Extract the [x, y] coordinate from the center of the cell holding the provided text.  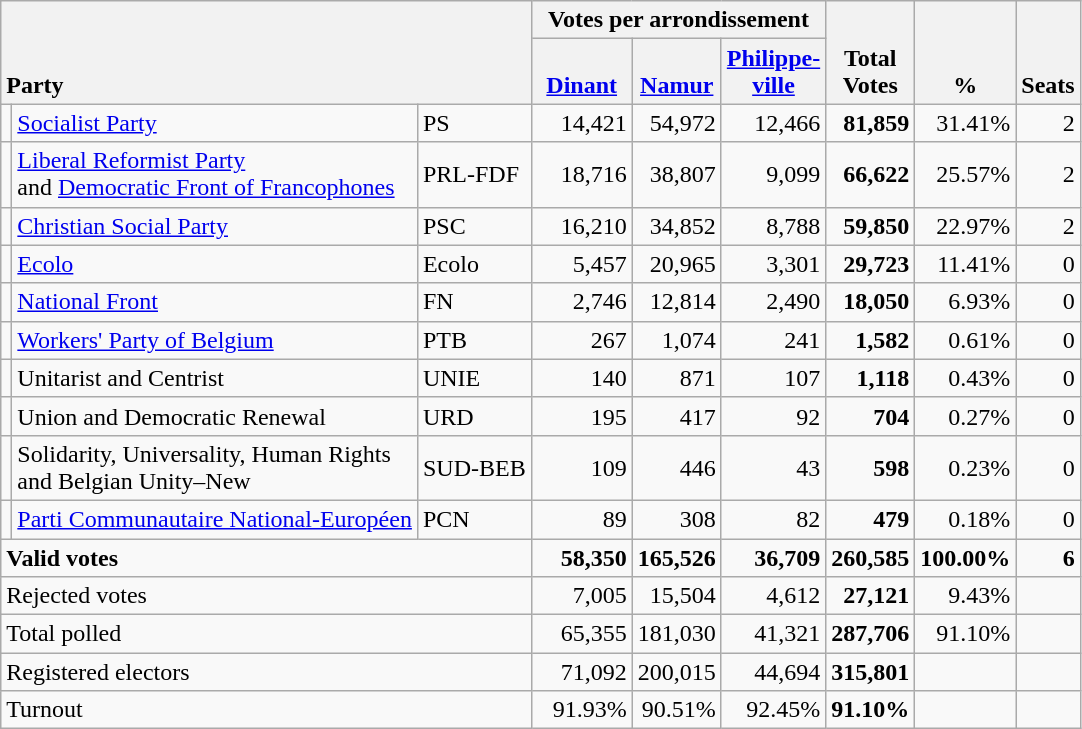
25.57% [966, 174]
Parti Communautaire National-Européen [215, 519]
71,092 [582, 672]
0.43% [966, 378]
FN [474, 302]
9.43% [966, 596]
2,746 [582, 302]
89 [582, 519]
41,321 [773, 634]
SUD-BEB [474, 468]
Dinant [582, 72]
9,099 [773, 174]
598 [870, 468]
44,694 [773, 672]
URD [474, 416]
18,716 [582, 174]
200,015 [676, 672]
92 [773, 416]
315,801 [870, 672]
36,709 [773, 557]
287,706 [870, 634]
PRL-FDF [474, 174]
54,972 [676, 123]
Socialist Party [215, 123]
Rejected votes [266, 596]
58,350 [582, 557]
20,965 [676, 264]
107 [773, 378]
31.41% [966, 123]
Christian Social Party [215, 226]
PSC [474, 226]
Seats [1048, 52]
Registered electors [266, 672]
92.45% [773, 710]
479 [870, 519]
241 [773, 340]
0.61% [966, 340]
38,807 [676, 174]
12,466 [773, 123]
4,612 [773, 596]
11.41% [966, 264]
417 [676, 416]
Solidarity, Universality, Human Rightsand Belgian Unity–New [215, 468]
2,490 [773, 302]
Unitarist and Centrist [215, 378]
Union and Democratic Renewal [215, 416]
3,301 [773, 264]
Philippe- ville [773, 72]
16,210 [582, 226]
Workers' Party of Belgium [215, 340]
27,121 [870, 596]
Total Votes [870, 52]
100.00% [966, 557]
260,585 [870, 557]
14,421 [582, 123]
15,504 [676, 596]
0.27% [966, 416]
308 [676, 519]
PCN [474, 519]
1,582 [870, 340]
7,005 [582, 596]
65,355 [582, 634]
6 [1048, 557]
165,526 [676, 557]
Liberal Reformist Partyand Democratic Front of Francophones [215, 174]
National Front [215, 302]
% [966, 52]
91.93% [582, 710]
446 [676, 468]
267 [582, 340]
1,118 [870, 378]
Party [266, 52]
66,622 [870, 174]
Namur [676, 72]
22.97% [966, 226]
140 [582, 378]
59,850 [870, 226]
8,788 [773, 226]
704 [870, 416]
29,723 [870, 264]
90.51% [676, 710]
PTB [474, 340]
195 [582, 416]
PS [474, 123]
871 [676, 378]
6.93% [966, 302]
18,050 [870, 302]
0.23% [966, 468]
0.18% [966, 519]
Valid votes [266, 557]
109 [582, 468]
43 [773, 468]
5,457 [582, 264]
181,030 [676, 634]
34,852 [676, 226]
Turnout [266, 710]
Total polled [266, 634]
Votes per arrondissement [678, 20]
81,859 [870, 123]
82 [773, 519]
UNIE [474, 378]
1,074 [676, 340]
12,814 [676, 302]
